Search for the cell housing the specified text and yield its [x, y] center coordinate. 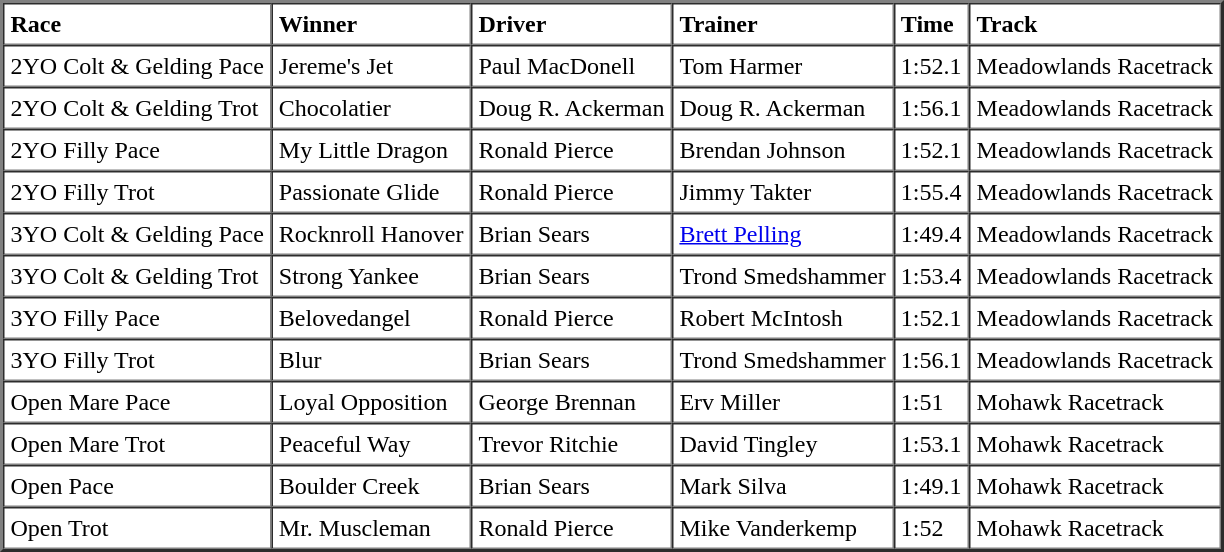
Blur [371, 360]
Driver [572, 24]
George Brennan [572, 402]
Belovedangel [371, 318]
1:49.4 [931, 234]
Erv Miller [782, 402]
Paul MacDonell [572, 66]
Mark Silva [782, 486]
Open Mare Pace [137, 402]
Loyal Opposition [371, 402]
Track [1095, 24]
2YO Filly Pace [137, 150]
1:55.4 [931, 192]
David Tingley [782, 444]
My Little Dragon [371, 150]
3YO Filly Trot [137, 360]
Jereme's Jet [371, 66]
Boulder Creek [371, 486]
Winner [371, 24]
Chocolatier [371, 108]
Mike Vanderkemp [782, 528]
Open Pace [137, 486]
Tom Harmer [782, 66]
1:49.1 [931, 486]
Brendan Johnson [782, 150]
3YO Colt & Gelding Pace [137, 234]
Open Trot [137, 528]
3YO Filly Pace [137, 318]
Trevor Ritchie [572, 444]
1:53.4 [931, 276]
Race [137, 24]
1:51 [931, 402]
1:52 [931, 528]
Open Mare Trot [137, 444]
2YO Colt & Gelding Pace [137, 66]
3YO Colt & Gelding Trot [137, 276]
Peaceful Way [371, 444]
Rocknroll Hanover [371, 234]
1:53.1 [931, 444]
2YO Colt & Gelding Trot [137, 108]
Jimmy Takter [782, 192]
2YO Filly Trot [137, 192]
Brett Pelling [782, 234]
Time [931, 24]
Strong Yankee [371, 276]
Robert McIntosh [782, 318]
Passionate Glide [371, 192]
Mr. Muscleman [371, 528]
Trainer [782, 24]
